Extract the [X, Y] coordinate from the center of the cell holding the provided text.  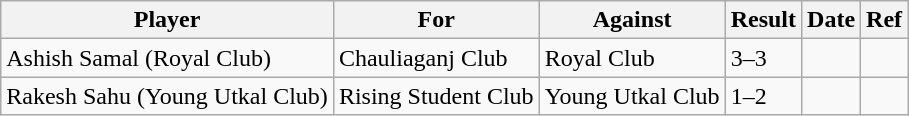
For [436, 20]
Rakesh Sahu (Young Utkal Club) [168, 96]
Ashish Samal (Royal Club) [168, 58]
Chauliaganj Club [436, 58]
Royal Club [632, 58]
1–2 [763, 96]
Ref [884, 20]
3–3 [763, 58]
Rising Student Club [436, 96]
Date [832, 20]
Young Utkal Club [632, 96]
Against [632, 20]
Result [763, 20]
Player [168, 20]
